Pinpoint the cell where the given text exists, returning its [x, y] midpoint coordinate. 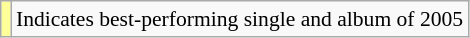
Indicates best-performing single and album of 2005 [240, 19]
